Capture the cell that displays the provided text and extract its [x, y] central coordinate. 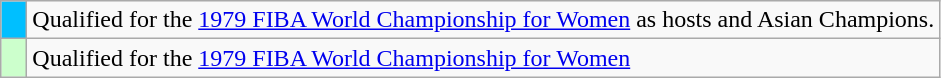
Qualified for the 1979 FIBA World Championship for Women [484, 58]
Qualified for the 1979 FIBA World Championship for Women as hosts and Asian Champions. [484, 20]
